Pinpoint the cell where the given text exists, returning its (x, y) midpoint coordinate. 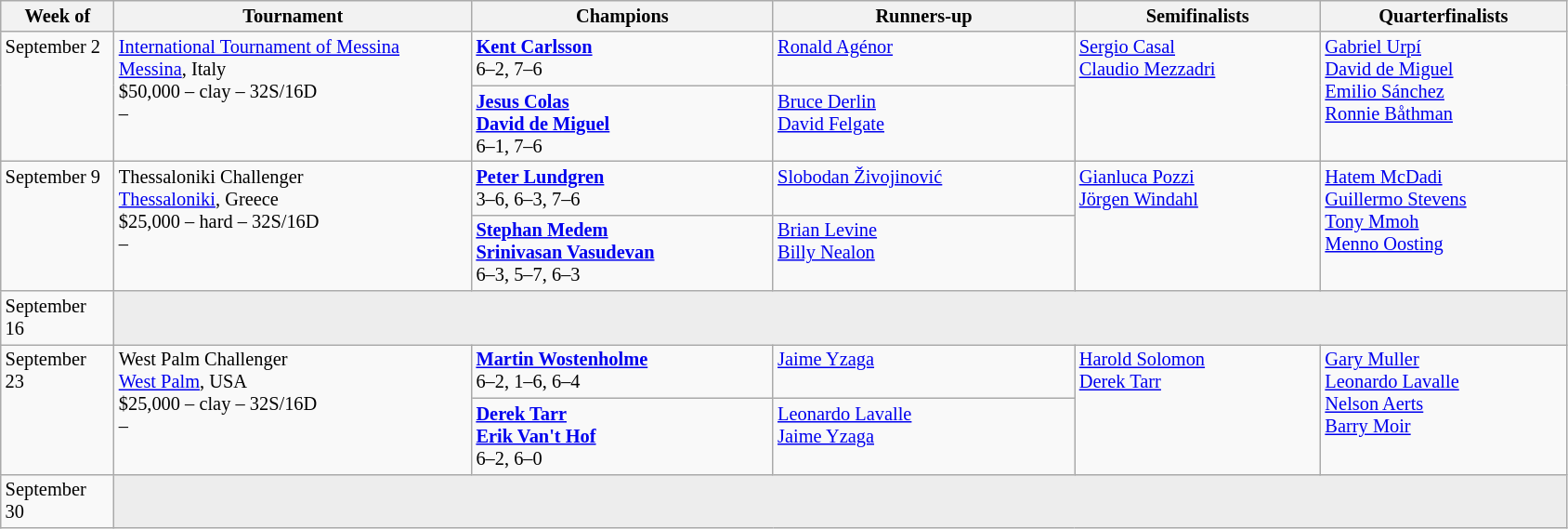
Leonardo Lavalle Jaime Yzaga (923, 436)
Jaime Yzaga (923, 371)
Bruce Derlin David Felgate (923, 124)
Brian Levine Billy Nealon (923, 253)
Champions (622, 16)
Quarterfinalists (1444, 16)
Week of (58, 16)
Hatem McDadi Guillermo Stevens Tony Mmoh Menno Oosting (1444, 225)
Peter Lundgren 3–6, 6–3, 7–6 (622, 188)
Gianluca Pozzi Jörgen Windahl (1198, 225)
Semifinalists (1198, 16)
Sergio Casal Claudio Mezzadri (1198, 97)
September 30 (58, 501)
Kent Carlsson 6–2, 7–6 (622, 59)
Derek Tarr Erik Van't Hof6–2, 6–0 (622, 436)
Gary Muller Leonardo Lavalle Nelson Aerts Barry Moir (1444, 409)
Thessaloniki Challenger Thessaloniki, Greece$25,000 – hard – 32S/16D – (294, 225)
Jesus Colas David de Miguel6–1, 7–6 (622, 124)
September 2 (58, 97)
September 16 (58, 318)
September 9 (58, 225)
West Palm Challenger West Palm, USA$25,000 – clay – 32S/16D – (294, 409)
September 23 (58, 409)
Runners-up (923, 16)
Ronald Agénor (923, 59)
Stephan Medem Srinivasan Vasudevan6–3, 5–7, 6–3 (622, 253)
International Tournament of Messina Messina, Italy$50,000 – clay – 32S/16D – (294, 97)
Martin Wostenholme 6–2, 1–6, 6–4 (622, 371)
Harold Solomon Derek Tarr (1198, 409)
Gabriel Urpí David de Miguel Emilio Sánchez Ronnie Båthman (1444, 97)
Tournament (294, 16)
Slobodan Živojinović (923, 188)
